Detect which cell encompasses the target text, then output its [x, y] center coordinate. 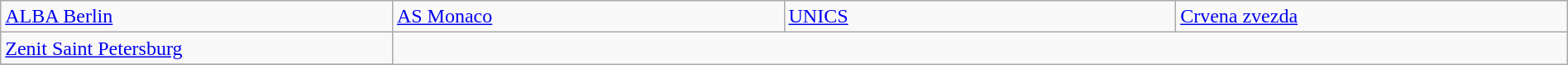
AS Monaco [588, 17]
UNICS [980, 17]
ALBA Berlin [197, 17]
Crvena zvezda [1372, 17]
Zenit Saint Petersburg [197, 48]
